Provide the (x, y) coordinate of the cell's center where the given text is located.  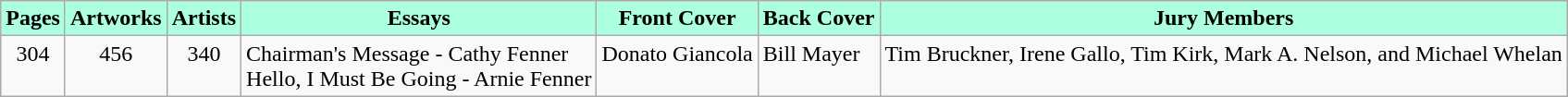
Chairman's Message - Cathy FennerHello, I Must Be Going - Arnie Fenner (419, 67)
Artists (204, 18)
456 (116, 67)
Front Cover (677, 18)
Bill Mayer (819, 67)
Pages (33, 18)
340 (204, 67)
Jury Members (1223, 18)
Tim Bruckner, Irene Gallo, Tim Kirk, Mark A. Nelson, and Michael Whelan (1223, 67)
Artworks (116, 18)
304 (33, 67)
Donato Giancola (677, 67)
Essays (419, 18)
Back Cover (819, 18)
